Find where the given text appears and provide that cell's center as (X, Y) coordinate. 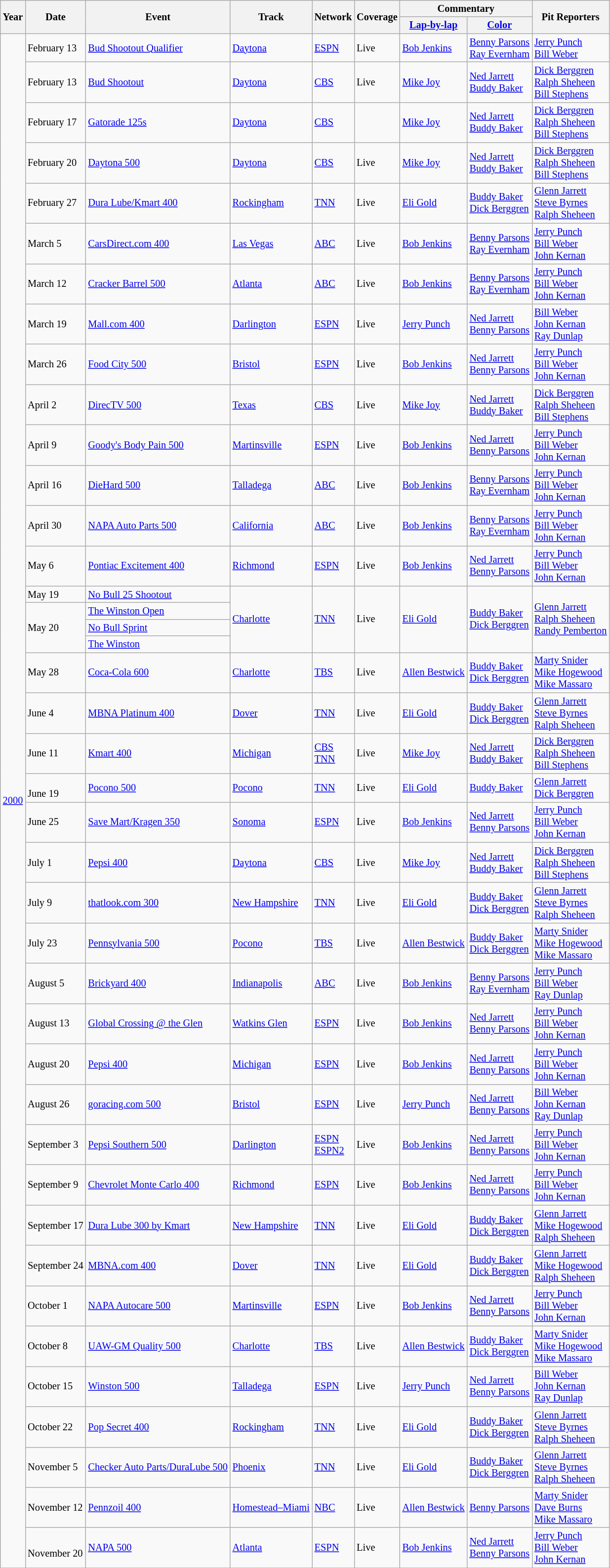
February 20 (55, 163)
Mall.com 400 (158, 324)
August 5 (55, 983)
Cracker Barrel 500 (158, 284)
Glenn Jarrett Ralph Sheheen Randy Pemberton (570, 619)
Pocono 500 (158, 787)
Glenn Jarrett Dick Berggren (570, 787)
Goody's Body Pain 500 (158, 445)
May 6 (55, 566)
No Bull Sprint (158, 627)
Date (55, 17)
Coverage (377, 17)
CarsDirect.com 400 (158, 243)
July 9 (55, 902)
NAPA Autocare 500 (158, 1306)
California (271, 526)
Dura Lube 300 by Kmart (158, 1225)
Lap-by-lap (434, 25)
MBNA Platinum 400 (158, 713)
Pennsylvania 500 (158, 943)
The Winston Open (158, 611)
Color (500, 25)
Bud Shootout Qualifier (158, 48)
November 5 (55, 1467)
September 9 (55, 1185)
June 19 (55, 787)
May 19 (55, 594)
Las Vegas (271, 243)
Benny Parsons (500, 1507)
Jerry Punch Bill Weber Ray Dunlap (570, 983)
Pepsi Southern 500 (158, 1144)
October 15 (55, 1386)
DieHard 500 (158, 485)
NAPA Auto Parts 500 (158, 526)
September 3 (55, 1144)
November 12 (55, 1507)
2000 (13, 801)
Brickyard 400 (158, 983)
UAW-GM Quality 500 (158, 1346)
November 20 (55, 1548)
Pontiac Excitement 400 (158, 566)
Track (271, 17)
July 23 (55, 943)
July 1 (55, 862)
Bud Shootout (158, 82)
Marty Snider Dave Burns Mike Massaro (570, 1507)
Coca-Cola 600 (158, 672)
Year (13, 17)
Global Crossing @ the Glen (158, 1023)
thatlook.com 300 (158, 902)
April 16 (55, 485)
August 13 (55, 1023)
Network (333, 17)
April 30 (55, 526)
MBNA.com 400 (158, 1265)
goracing.com 500 (158, 1104)
NBC (333, 1507)
October 1 (55, 1306)
June 4 (55, 713)
The Winston (158, 644)
Buddy Baker (500, 787)
Indianapolis (271, 983)
Pop Secret 400 (158, 1427)
September 17 (55, 1225)
March 26 (55, 364)
August 26 (55, 1104)
September 24 (55, 1265)
Save Mart/Kragen 350 (158, 822)
Gatorade 125s (158, 122)
ESPNESPN2 (333, 1144)
March 12 (55, 284)
February 17 (55, 122)
Food City 500 (158, 364)
Winston 500 (158, 1386)
Kmart 400 (158, 753)
Phoenix (271, 1467)
Event (158, 17)
Checker Auto Parts/DuraLube 500 (158, 1467)
Jerry Punch Bill Weber (570, 48)
February 27 (55, 203)
June 25 (55, 822)
Commentary (466, 8)
No Bull 25 Shootout (158, 594)
Pit Reporters (570, 17)
Pennzoil 400 (158, 1507)
April 2 (55, 405)
August 20 (55, 1064)
NAPA 500 (158, 1548)
CBS TNN (333, 753)
Daytona 500 (158, 163)
May 28 (55, 672)
June 11 (55, 753)
April 9 (55, 445)
Watkins Glen (271, 1023)
May 20 (55, 627)
October 8 (55, 1346)
Chevrolet Monte Carlo 400 (158, 1185)
Homestead–Miami (271, 1507)
Dura Lube/Kmart 400 (158, 203)
March 5 (55, 243)
October 22 (55, 1427)
March 19 (55, 324)
Texas (271, 405)
DirecTV 500 (158, 405)
Sonoma (271, 822)
